Find where the given text appears and provide that cell's center as (x, y) coordinate. 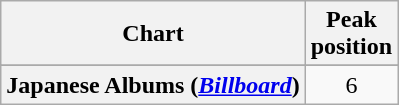
Japanese Albums (Billboard) (153, 85)
Chart (153, 34)
Peakposition (351, 34)
6 (351, 85)
